Locate the cell with the specified text and output its [X, Y] center coordinate. 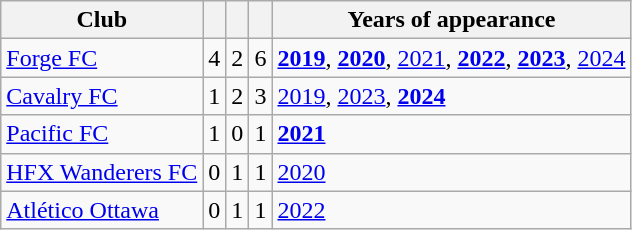
2019, 2020, 2021, 2022, 2023, 2024 [452, 58]
Forge FC [102, 58]
Pacific FC [102, 134]
Club [102, 20]
HFX Wanderers FC [102, 172]
6 [260, 58]
Cavalry FC [102, 96]
3 [260, 96]
Years of appearance [452, 20]
2021 [452, 134]
2019, 2023, 2024 [452, 96]
2020 [452, 172]
Atlético Ottawa [102, 210]
2022 [452, 210]
4 [214, 58]
